Detect which cell encompasses the target text, then output its (X, Y) center coordinate. 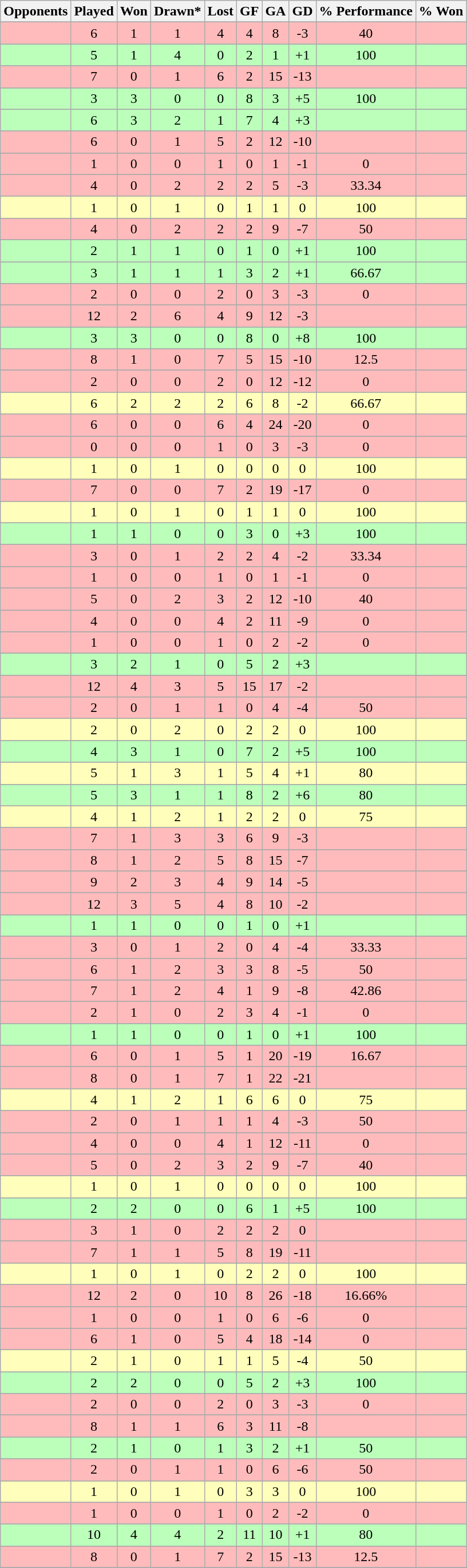
% Won (441, 11)
-18 (302, 1295)
GD (302, 11)
14 (276, 882)
20 (276, 1056)
-12 (302, 381)
17 (276, 686)
+6 (302, 795)
% Performance (366, 11)
-17 (302, 490)
33.33 (366, 947)
16.67 (366, 1056)
16.66% (366, 1295)
Drawn* (177, 11)
-14 (302, 1339)
18 (276, 1339)
-9 (302, 620)
Won (134, 11)
GA (276, 11)
Played (94, 11)
42.86 (366, 991)
-19 (302, 1056)
-20 (302, 425)
26 (276, 1295)
+8 (302, 338)
Opponents (35, 11)
-21 (302, 1078)
Lost (220, 11)
24 (276, 425)
GF (249, 11)
22 (276, 1078)
